Pinpoint the cell where the given text exists, returning its [x, y] midpoint coordinate. 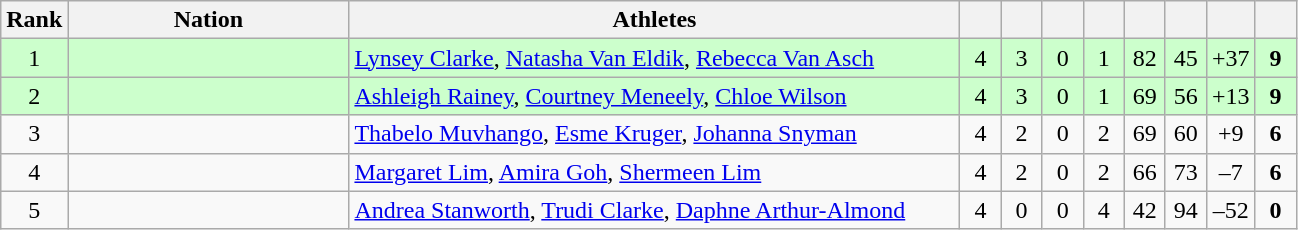
Lynsey Clarke, Natasha Van Eldik, Rebecca Van Asch [654, 58]
Nation [208, 20]
42 [1144, 210]
+9 [1230, 134]
–52 [1230, 210]
5 [34, 210]
+37 [1230, 58]
45 [1186, 58]
Athletes [654, 20]
Rank [34, 20]
60 [1186, 134]
Andrea Stanworth, Trudi Clarke, Daphne Arthur-Almond [654, 210]
82 [1144, 58]
+13 [1230, 96]
56 [1186, 96]
94 [1186, 210]
Ashleigh Rainey, Courtney Meneely, Chloe Wilson [654, 96]
66 [1144, 172]
–7 [1230, 172]
Margaret Lim, Amira Goh, Shermeen Lim [654, 172]
Thabelo Muvhango, Esme Kruger, Johanna Snyman [654, 134]
73 [1186, 172]
